Determine the (x, y) coordinate at the center of the cell enclosing the given text.  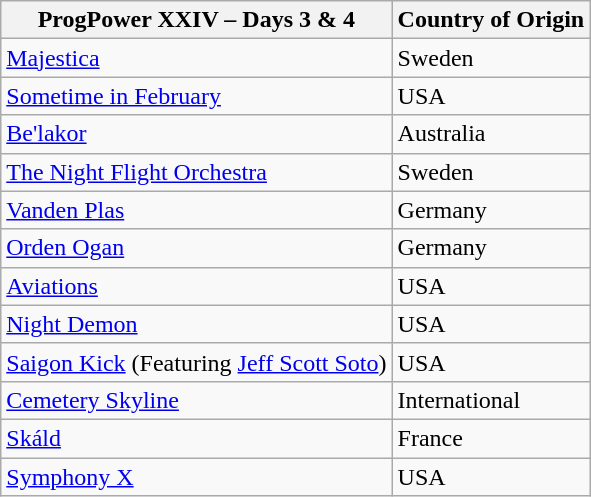
Country of Origin (491, 20)
International (491, 400)
Cemetery Skyline (196, 400)
France (491, 438)
Saigon Kick (Featuring Jeff Scott Soto) (196, 362)
ProgPower XXIV – Days 3 & 4 (196, 20)
Australia (491, 134)
The Night Flight Orchestra (196, 172)
Sometime in February (196, 96)
Be'lakor (196, 134)
Symphony X (196, 477)
Aviations (196, 286)
Majestica (196, 58)
Vanden Plas (196, 210)
Orden Ogan (196, 248)
Night Demon (196, 324)
Skáld (196, 438)
